Extract the (x, y) coordinate from the center of the cell holding the provided text.  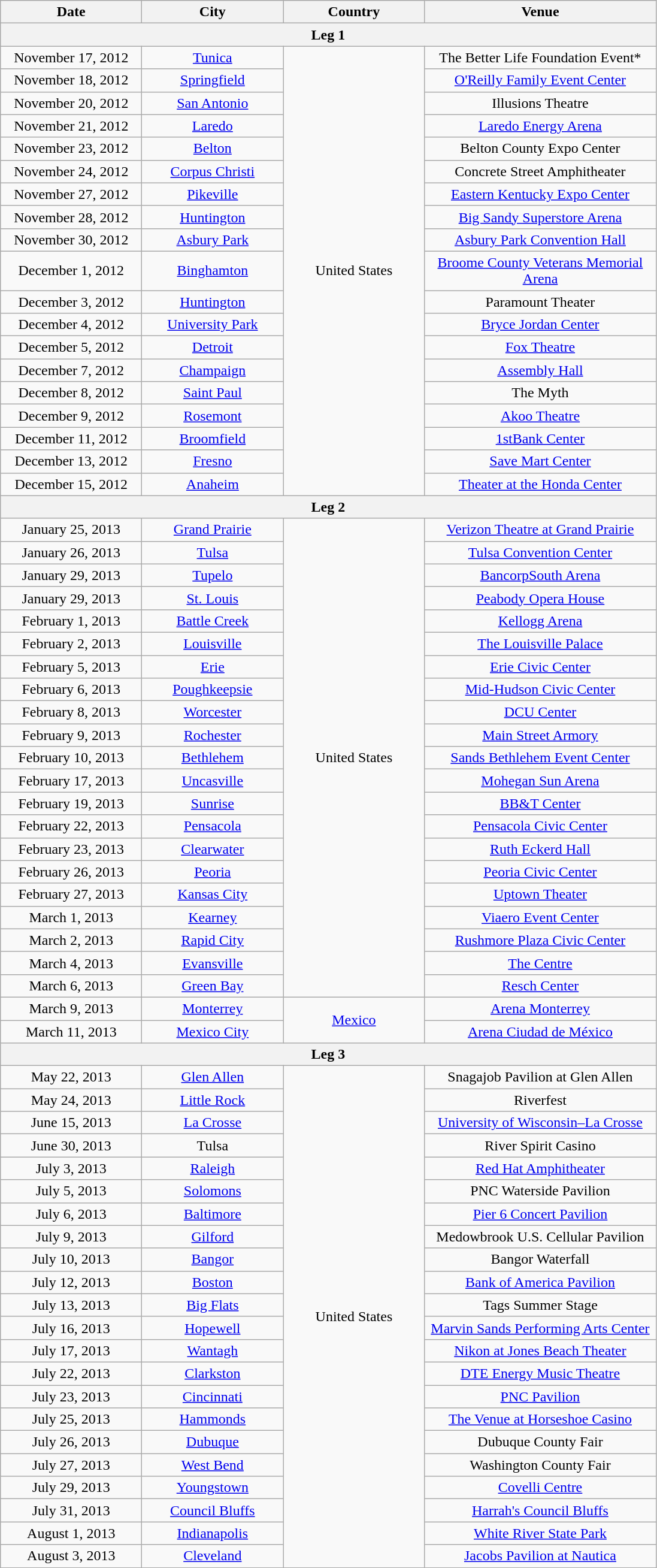
Pier 6 Concert Pavilion (540, 1214)
The Myth (540, 393)
Save Mart Center (540, 461)
River Spirit Casino (540, 1146)
July 29, 2013 (71, 1488)
The Better Life Foundation Event* (540, 58)
Eastern Kentucky Expo Center (540, 194)
Tulsa Convention Center (540, 552)
December 4, 2012 (71, 325)
Covelli Centre (540, 1488)
Assembly Hall (540, 370)
March 2, 2013 (71, 940)
Harrah's Council Bluffs (540, 1510)
July 3, 2013 (71, 1168)
Big Sandy Superstore Arena (540, 217)
1stBank Center (540, 439)
March 11, 2013 (71, 1031)
July 5, 2013 (71, 1191)
Venue (540, 12)
O'Reilly Family Event Center (540, 80)
Uncasville (213, 781)
Fox Theatre (540, 348)
Viaero Event Center (540, 917)
Tunica (213, 58)
Binghamton (213, 271)
Grand Prairie (213, 530)
Belton County Expo Center (540, 149)
West Bend (213, 1465)
San Antonio (213, 103)
Anaheim (213, 484)
Bryce Jordan Center (540, 325)
Broomfield (213, 439)
Mexico (354, 1020)
Leg 3 (328, 1055)
February 1, 2013 (71, 621)
Bangor Waterfall (540, 1259)
Peabody Opera House (540, 598)
July 22, 2013 (71, 1373)
February 22, 2013 (71, 826)
PNC Waterside Pavilion (540, 1191)
The Venue at Horseshoe Casino (540, 1419)
Main Street Armory (540, 735)
Dubuque (213, 1442)
Pensacola (213, 826)
November 27, 2012 (71, 194)
La Crosse (213, 1123)
Theater at the Honda Center (540, 484)
December 7, 2012 (71, 370)
February 26, 2013 (71, 872)
Date (71, 12)
Tags Summer Stage (540, 1305)
Kellogg Arena (540, 621)
July 25, 2013 (71, 1419)
July 17, 2013 (71, 1351)
Illusions Theatre (540, 103)
Dubuque County Fair (540, 1442)
Akoo Theatre (540, 416)
Hopewell (213, 1328)
Resch Center (540, 986)
Raleigh (213, 1168)
The Louisville Palace (540, 643)
Arena Ciudad de México (540, 1031)
City (213, 12)
Mohegan Sun Arena (540, 781)
July 6, 2013 (71, 1214)
Laredo (213, 126)
Big Flats (213, 1305)
November 23, 2012 (71, 149)
BB&T Center (540, 803)
Rushmore Plaza Civic Center (540, 940)
Rosemont (213, 416)
White River State Park (540, 1533)
Louisville (213, 643)
Asbury Park (213, 240)
August 3, 2013 (71, 1556)
July 9, 2013 (71, 1237)
Riverfest (540, 1100)
Youngstown (213, 1488)
March 1, 2013 (71, 917)
Clarkston (213, 1373)
Concrete Street Amphitheater (540, 171)
February 8, 2013 (71, 712)
June 15, 2013 (71, 1123)
Hammonds (213, 1419)
Rochester (213, 735)
Uptown Theater (540, 895)
November 30, 2012 (71, 240)
Peoria (213, 872)
DTE Energy Music Theatre (540, 1373)
Leg 1 (328, 35)
Kearney (213, 917)
Cleveland (213, 1556)
Poughkeepsie (213, 690)
March 6, 2013 (71, 986)
Little Rock (213, 1100)
Medowbrook U.S. Cellular Pavilion (540, 1237)
Broome County Veterans Memorial Arena (540, 271)
December 15, 2012 (71, 484)
November 28, 2012 (71, 217)
BancorpSouth Arena (540, 575)
July 27, 2013 (71, 1465)
Snagajob Pavilion at Glen Allen (540, 1077)
Boston (213, 1282)
Worcester (213, 712)
Marvin Sands Performing Arts Center (540, 1328)
December 13, 2012 (71, 461)
Pikeville (213, 194)
July 12, 2013 (71, 1282)
December 8, 2012 (71, 393)
Indianapolis (213, 1533)
July 23, 2013 (71, 1397)
July 10, 2013 (71, 1259)
Mexico City (213, 1031)
July 31, 2013 (71, 1510)
Erie Civic Center (540, 667)
Red Hat Amphitheater (540, 1168)
December 1, 2012 (71, 271)
Bank of America Pavilion (540, 1282)
Corpus Christi (213, 171)
Gilford (213, 1237)
August 1, 2013 (71, 1533)
Council Bluffs (213, 1510)
Erie (213, 667)
July 26, 2013 (71, 1442)
Tupelo (213, 575)
January 26, 2013 (71, 552)
Ruth Eckerd Hall (540, 849)
February 9, 2013 (71, 735)
December 9, 2012 (71, 416)
July 13, 2013 (71, 1305)
December 11, 2012 (71, 439)
December 3, 2012 (71, 301)
Cincinnati (213, 1397)
May 22, 2013 (71, 1077)
Solomons (213, 1191)
Country (354, 12)
February 19, 2013 (71, 803)
Jacobs Pavilion at Nautica (540, 1556)
November 24, 2012 (71, 171)
University Park (213, 325)
DCU Center (540, 712)
January 25, 2013 (71, 530)
Springfield (213, 80)
February 17, 2013 (71, 781)
Sunrise (213, 803)
Washington County Fair (540, 1465)
Glen Allen (213, 1077)
Asbury Park Convention Hall (540, 240)
Bethlehem (213, 758)
Mid-Hudson Civic Center (540, 690)
November 17, 2012 (71, 58)
University of Wisconsin–La Crosse (540, 1123)
Nikon at Jones Beach Theater (540, 1351)
PNC Pavilion (540, 1397)
Champaign (213, 370)
February 27, 2013 (71, 895)
November 21, 2012 (71, 126)
Green Bay (213, 986)
Leg 2 (328, 507)
June 30, 2013 (71, 1146)
February 5, 2013 (71, 667)
Laredo Energy Arena (540, 126)
Pensacola Civic Center (540, 826)
July 16, 2013 (71, 1328)
Monterrey (213, 1008)
Peoria Civic Center (540, 872)
Sands Bethlehem Event Center (540, 758)
November 20, 2012 (71, 103)
Verizon Theatre at Grand Prairie (540, 530)
February 2, 2013 (71, 643)
St. Louis (213, 598)
November 18, 2012 (71, 80)
May 24, 2013 (71, 1100)
Detroit (213, 348)
Bangor (213, 1259)
March 4, 2013 (71, 963)
Rapid City (213, 940)
Kansas City (213, 895)
Fresno (213, 461)
December 5, 2012 (71, 348)
Evansville (213, 963)
Battle Creek (213, 621)
Wantagh (213, 1351)
Saint Paul (213, 393)
Clearwater (213, 849)
Arena Monterrey (540, 1008)
Paramount Theater (540, 301)
The Centre (540, 963)
February 6, 2013 (71, 690)
Baltimore (213, 1214)
March 9, 2013 (71, 1008)
February 10, 2013 (71, 758)
February 23, 2013 (71, 849)
Belton (213, 149)
